Identify which cell holds the provided text, then report its (X, Y) central coordinate. 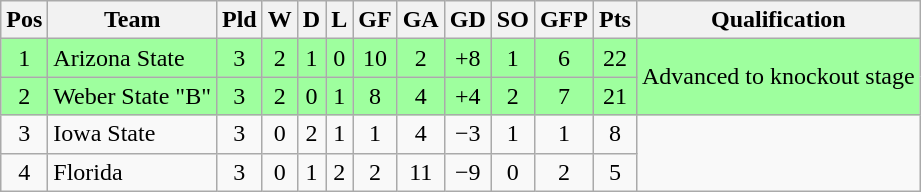
Pld (239, 20)
6 (564, 58)
10 (375, 58)
Iowa State (132, 134)
21 (614, 96)
Weber State "B" (132, 96)
Florida (132, 172)
GD (468, 20)
5 (614, 172)
Advanced to knockout stage (778, 77)
7 (564, 96)
Arizona State (132, 58)
Pts (614, 20)
L (340, 20)
Qualification (778, 20)
W (280, 20)
GFP (564, 20)
+4 (468, 96)
−9 (468, 172)
Pos (24, 20)
22 (614, 58)
SO (512, 20)
D (311, 20)
11 (420, 172)
−3 (468, 134)
GA (420, 20)
+8 (468, 58)
GF (375, 20)
Team (132, 20)
